Return [x, y] of the center of cell containing provided text 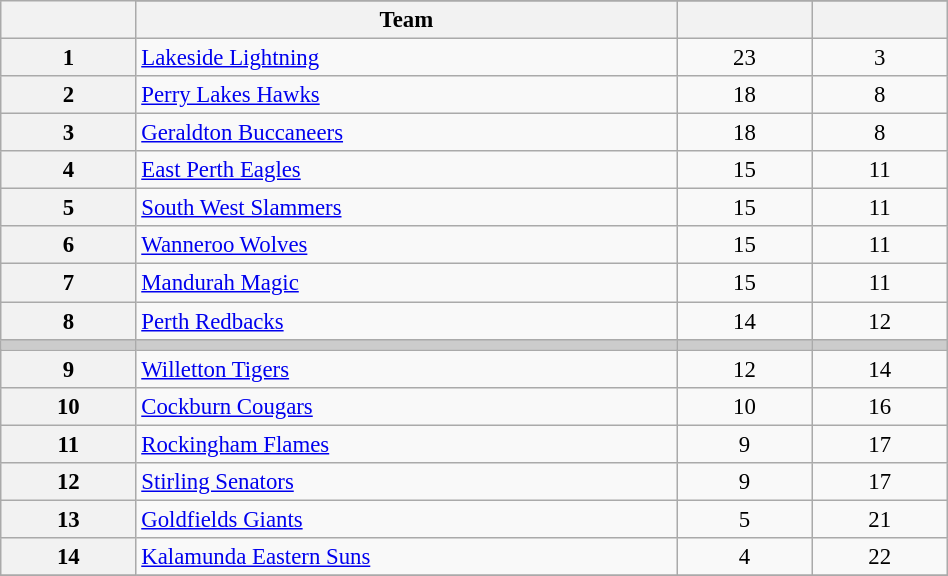
Geraldton Buccaneers [406, 133]
Lakeside Lightning [406, 58]
Stirling Senators [406, 482]
Willetton Tigers [406, 369]
Team [406, 20]
Mandurah Magic [406, 283]
Rockingham Flames [406, 444]
Kalamunda Eastern Suns [406, 557]
22 [880, 557]
23 [744, 58]
East Perth Eagles [406, 170]
Perry Lakes Hawks [406, 95]
1 [68, 58]
7 [68, 283]
6 [68, 245]
16 [880, 406]
Perth Redbacks [406, 321]
2 [68, 95]
Wanneroo Wolves [406, 245]
South West Slammers [406, 208]
Cockburn Cougars [406, 406]
Goldfields Giants [406, 519]
21 [880, 519]
13 [68, 519]
